Return the [X, Y] coordinate for the center point of the cell that contains the specified text.  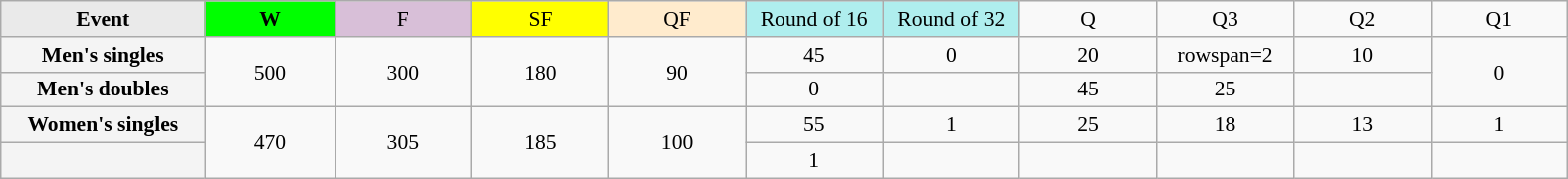
Q [1088, 19]
Men's doubles [104, 89]
185 [541, 143]
Q2 [1362, 19]
Men's singles [104, 55]
10 [1362, 55]
QF [677, 19]
100 [677, 143]
500 [270, 72]
180 [541, 72]
18 [1226, 125]
305 [403, 143]
55 [814, 125]
F [403, 19]
SF [541, 19]
13 [1362, 125]
Round of 32 [951, 19]
Q3 [1226, 19]
Women's singles [104, 125]
rowspan=2 [1226, 55]
Q1 [1499, 19]
470 [270, 143]
90 [677, 72]
Round of 16 [814, 19]
Event [104, 19]
300 [403, 72]
20 [1088, 55]
W [270, 19]
